Return the [X, Y] coordinate for the center point of the cell that contains the specified text.  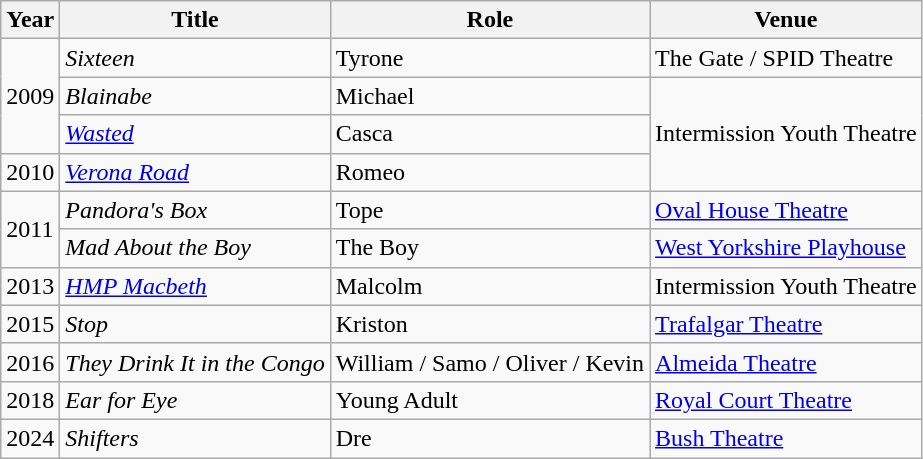
Kriston [490, 324]
The Boy [490, 248]
William / Samo / Oliver / Kevin [490, 362]
Almeida Theatre [786, 362]
Verona Road [195, 172]
Royal Court Theatre [786, 400]
Mad About the Boy [195, 248]
Sixteen [195, 58]
They Drink It in the Congo [195, 362]
2010 [30, 172]
Title [195, 20]
Romeo [490, 172]
Venue [786, 20]
Young Adult [490, 400]
2011 [30, 229]
Shifters [195, 438]
Pandora's Box [195, 210]
Tope [490, 210]
Tyrone [490, 58]
Blainabe [195, 96]
2013 [30, 286]
Ear for Eye [195, 400]
Wasted [195, 134]
Trafalgar Theatre [786, 324]
2018 [30, 400]
Stop [195, 324]
Dre [490, 438]
2009 [30, 96]
The Gate / SPID Theatre [786, 58]
2016 [30, 362]
2024 [30, 438]
Casca [490, 134]
Role [490, 20]
2015 [30, 324]
Michael [490, 96]
HMP Macbeth [195, 286]
Bush Theatre [786, 438]
West Yorkshire Playhouse [786, 248]
Year [30, 20]
Malcolm [490, 286]
Oval House Theatre [786, 210]
